From the cell containing the given text, extract its center point as (X, Y) coordinate. 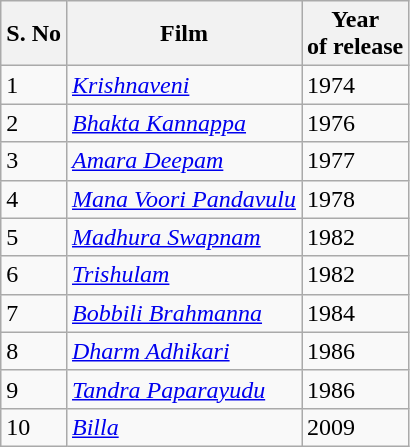
Yearof release (356, 34)
4 (34, 199)
Madhura Swapnam (184, 237)
Tandra Paparayudu (184, 389)
7 (34, 313)
Billa (184, 427)
Bobbili Brahmanna (184, 313)
2 (34, 123)
10 (34, 427)
1984 (356, 313)
Dharm Adhikari (184, 351)
Mana Voori Pandavulu (184, 199)
5 (34, 237)
1976 (356, 123)
1977 (356, 161)
1978 (356, 199)
1 (34, 85)
6 (34, 275)
3 (34, 161)
Trishulam (184, 275)
Amara Deepam (184, 161)
Bhakta Kannappa (184, 123)
Krishnaveni (184, 85)
9 (34, 389)
2009 (356, 427)
S. No (34, 34)
8 (34, 351)
Film (184, 34)
1974 (356, 85)
